Return [x, y] of the center of cell containing provided text 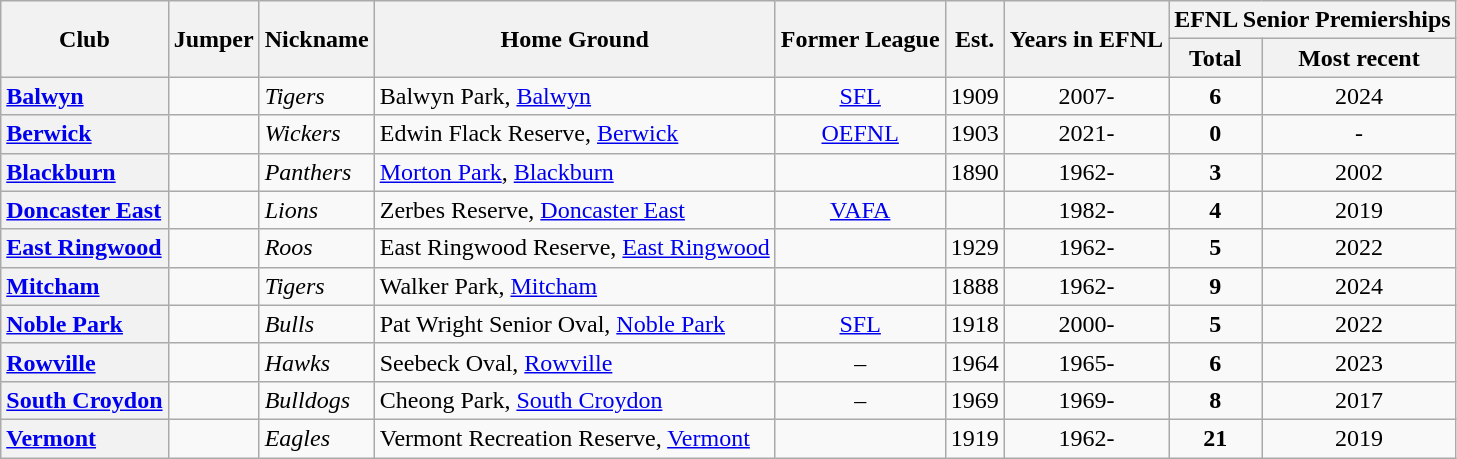
0 [1216, 134]
Eagles [316, 438]
1982- [1086, 210]
Bulls [316, 324]
Blackburn [84, 172]
Mitcham [84, 286]
Years in EFNL [1086, 39]
East Ringwood [84, 248]
South Croydon [84, 400]
Zerbes Reserve, Doncaster East [574, 210]
1903 [974, 134]
2007- [1086, 96]
Vermont Recreation Reserve, Vermont [574, 438]
1969 [974, 400]
Club [84, 39]
2002 [1359, 172]
1969- [1086, 400]
1888 [974, 286]
8 [1216, 400]
3 [1216, 172]
East Ringwood Reserve, East Ringwood [574, 248]
Most recent [1359, 58]
Noble Park [84, 324]
Est. [974, 39]
Hawks [316, 362]
Total [1216, 58]
1918 [974, 324]
4 [1216, 210]
1909 [974, 96]
VAFA [860, 210]
Home Ground [574, 39]
2023 [1359, 362]
Jumper [214, 39]
Roos [316, 248]
EFNL Senior Premierships [1313, 20]
1929 [974, 248]
Panthers [316, 172]
Former League [860, 39]
Walker Park, Mitcham [574, 286]
21 [1216, 438]
Pat Wright Senior Oval, Noble Park [574, 324]
2021- [1086, 134]
Lions [316, 210]
Edwin Flack Reserve, Berwick [574, 134]
1890 [974, 172]
Wickers [316, 134]
1919 [974, 438]
Vermont [84, 438]
Balwyn [84, 96]
Cheong Park, South Croydon [574, 400]
Balwyn Park, Balwyn [574, 96]
Morton Park, Blackburn [574, 172]
Seebeck Oval, Rowville [574, 362]
2017 [1359, 400]
1965- [1086, 362]
Nickname [316, 39]
9 [1216, 286]
Berwick [84, 134]
OEFNL [860, 134]
Doncaster East [84, 210]
Rowville [84, 362]
1964 [974, 362]
2000- [1086, 324]
Bulldogs [316, 400]
- [1359, 134]
